Extract the [X, Y] coordinate from the center of the cell holding the provided text.  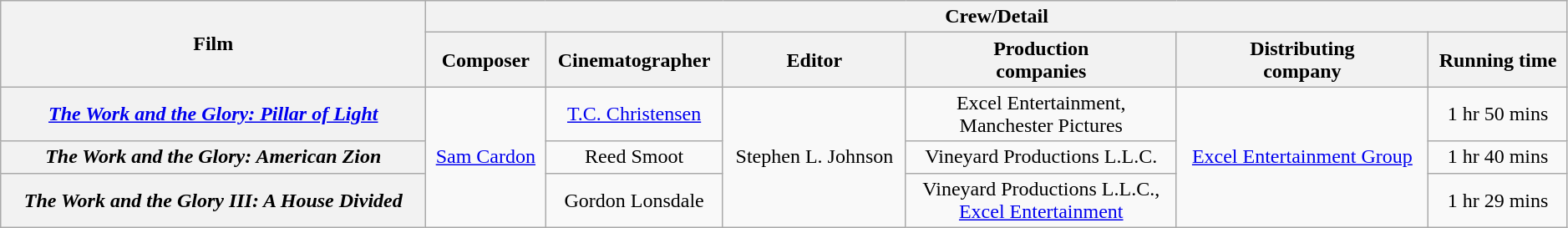
Sam Cardon [486, 157]
Production companies [1041, 60]
1 hr 29 mins [1499, 200]
Reed Smoot [635, 157]
Excel Entertainment Group [1302, 157]
Gordon Lonsdale [635, 200]
Excel Entertainment, Manchester Pictures [1041, 114]
The Work and the Glory III: A House Divided [214, 200]
T.C. Christensen [635, 114]
Composer [486, 60]
Vineyard Productions L.L.C., Excel Entertainment [1041, 200]
Crew/Detail [997, 17]
Cinematographer [635, 60]
Distributing company [1302, 60]
Vineyard Productions L.L.C. [1041, 157]
The Work and the Glory: Pillar of Light [214, 114]
Stephen L. Johnson [814, 157]
1 hr 40 mins [1499, 157]
Running time [1499, 60]
Editor [814, 60]
Film [214, 43]
1 hr 50 mins [1499, 114]
The Work and the Glory: American Zion [214, 157]
